Pinpoint the cell where the given text exists, returning its [x, y] midpoint coordinate. 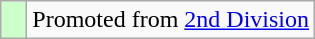
Promoted from 2nd Division [171, 20]
